Scan for the cell matching the given text and deliver its (x, y) coordinate at center. 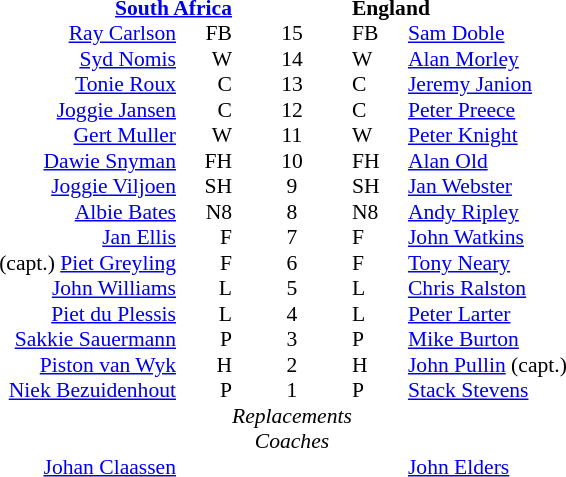
10 (292, 161)
3 (292, 339)
Replacements (292, 416)
7 (292, 237)
9 (292, 187)
13 (292, 85)
15 (292, 33)
1 (292, 391)
6 (292, 263)
8 (292, 212)
5 (292, 289)
12 (292, 110)
14 (292, 59)
11 (292, 135)
Coaches (292, 441)
4 (292, 314)
2 (292, 365)
